Output the (x, y) coordinate of the center of the cell containing the given text.  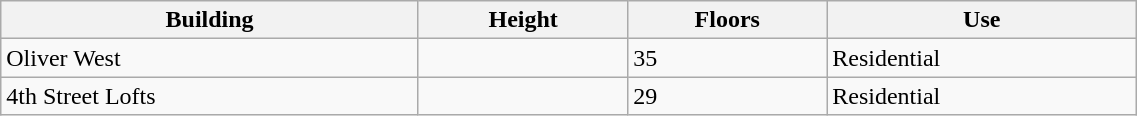
Building (210, 20)
Use (982, 20)
Height (522, 20)
4th Street Lofts (210, 96)
Floors (728, 20)
29 (728, 96)
35 (728, 58)
Oliver West (210, 58)
